Find where the given text appears and provide that cell's center as [X, Y] coordinate. 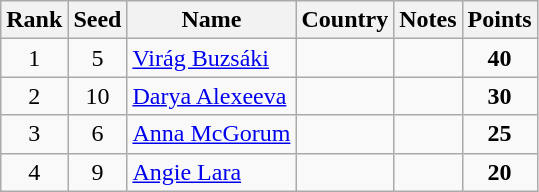
Darya Alexeeva [212, 96]
5 [98, 58]
Rank [34, 20]
20 [500, 172]
30 [500, 96]
Notes [428, 20]
9 [98, 172]
4 [34, 172]
2 [34, 96]
Country [345, 20]
10 [98, 96]
40 [500, 58]
1 [34, 58]
6 [98, 134]
Angie Lara [212, 172]
3 [34, 134]
Virág Buzsáki [212, 58]
25 [500, 134]
Points [500, 20]
Seed [98, 20]
Anna McGorum [212, 134]
Name [212, 20]
